Find where the given text appears and provide that cell's center as [x, y] coordinate. 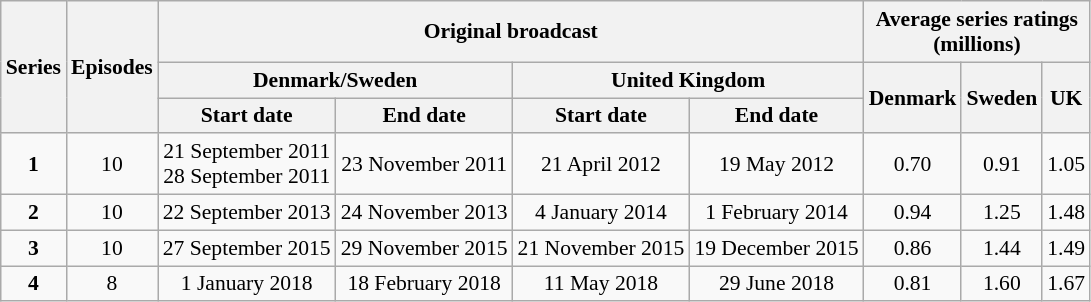
Original broadcast [511, 32]
21 April 2012 [602, 164]
22 September 2013 [247, 213]
19 December 2015 [776, 248]
UK [1066, 98]
29 November 2015 [424, 248]
29 June 2018 [776, 284]
Series [34, 67]
21 November 2015 [602, 248]
11 May 2018 [602, 284]
21 September 2011 28 September 2011 [247, 164]
1 January 2018 [247, 284]
1 February 2014 [776, 213]
3 [34, 248]
1.48 [1066, 213]
0.86 [913, 248]
0.81 [913, 284]
Average series ratings(millions) [977, 32]
0.70 [913, 164]
1 [34, 164]
1.44 [1002, 248]
0.91 [1002, 164]
0.94 [913, 213]
Denmark/Sweden [336, 80]
2 [34, 213]
8 [112, 284]
27 September 2015 [247, 248]
4 January 2014 [602, 213]
19 May 2012 [776, 164]
Denmark [913, 98]
Episodes [112, 67]
24 November 2013 [424, 213]
1.49 [1066, 248]
1.05 [1066, 164]
1.25 [1002, 213]
4 [34, 284]
United Kingdom [688, 80]
Sweden [1002, 98]
23 November 2011 [424, 164]
18 February 2018 [424, 284]
1.60 [1002, 284]
1.67 [1066, 284]
